Find where the given text appears and provide that cell's center as (X, Y) coordinate. 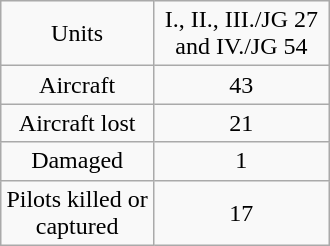
17 (241, 212)
Aircraft (78, 85)
1 (241, 161)
Units (78, 34)
Aircraft lost (78, 123)
43 (241, 85)
Pilots killed or captured (78, 212)
Damaged (78, 161)
21 (241, 123)
I., II., III./JG 27 and IV./JG 54 (241, 34)
